Determine the [x, y] coordinate at the center of the cell enclosing the given text.  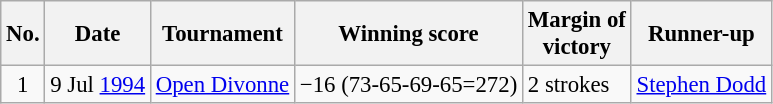
9 Jul 1994 [98, 85]
No. [23, 34]
Margin ofvictory [578, 34]
−16 (73-65-69-65=272) [409, 85]
Open Divonne [222, 85]
2 strokes [578, 85]
Tournament [222, 34]
1 [23, 85]
Date [98, 34]
Stephen Dodd [701, 85]
Winning score [409, 34]
Runner-up [701, 34]
